Determine the [x, y] coordinate at the center of the cell enclosing the given text.  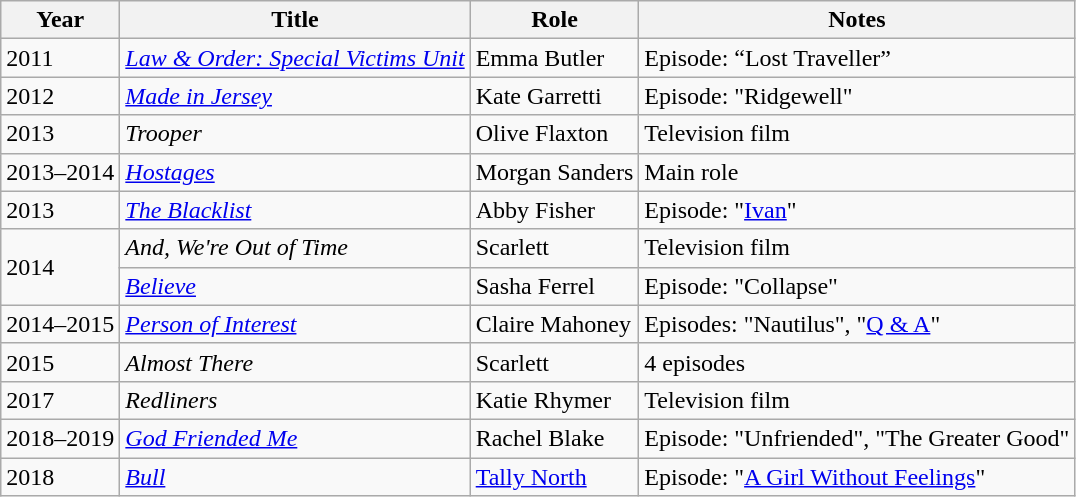
Episode: “Lost Traveller” [857, 58]
Believe [295, 286]
Hostages [295, 172]
Morgan Sanders [554, 172]
Rachel Blake [554, 438]
Episode: "Ridgewell" [857, 96]
2017 [60, 400]
2018 [60, 477]
Bull [295, 477]
Sasha Ferrel [554, 286]
Claire Mahoney [554, 324]
2018–2019 [60, 438]
Role [554, 20]
2012 [60, 96]
The Blacklist [295, 210]
Redliners [295, 400]
Title [295, 20]
2015 [60, 362]
4 episodes [857, 362]
Almost There [295, 362]
Episode: "Unfriended", "The Greater Good" [857, 438]
Law & Order: Special Victims Unit [295, 58]
Emma Butler [554, 58]
Episodes: "Nautilus", "Q & A" [857, 324]
Episode: "Collapse" [857, 286]
Person of Interest [295, 324]
Tally North [554, 477]
Abby Fisher [554, 210]
Year [60, 20]
Trooper [295, 134]
2014 [60, 267]
Olive Flaxton [554, 134]
Made in Jersey [295, 96]
Main role [857, 172]
Notes [857, 20]
Katie Rhymer [554, 400]
Kate Garretti [554, 96]
2011 [60, 58]
Episode: "Ivan" [857, 210]
God Friended Me [295, 438]
2013–2014 [60, 172]
And, We're Out of Time [295, 248]
2014–2015 [60, 324]
Episode: "A Girl Without Feelings" [857, 477]
